For the text-containing cell, return its midpoint in (X, Y) coordinate format. 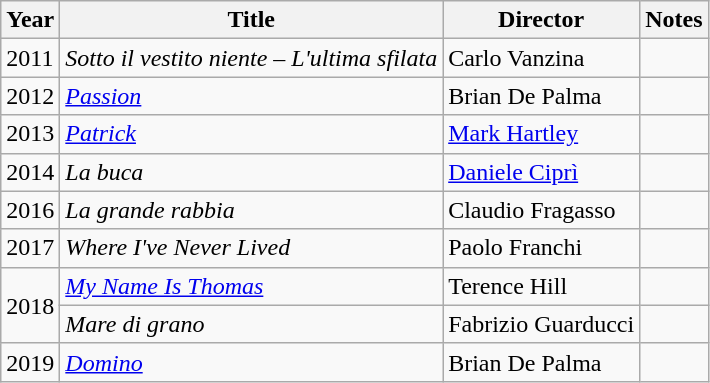
2019 (30, 362)
Domino (252, 362)
Carlo Vanzina (542, 58)
Title (252, 20)
Mark Hartley (542, 134)
Paolo Franchi (542, 248)
2018 (30, 305)
My Name Is Thomas (252, 286)
Passion (252, 96)
Year (30, 20)
Director (542, 20)
Patrick (252, 134)
Notes (674, 20)
2013 (30, 134)
Fabrizio Guarducci (542, 324)
La buca (252, 172)
Mare di grano (252, 324)
La grande rabbia (252, 210)
Terence Hill (542, 286)
2014 (30, 172)
2012 (30, 96)
Claudio Fragasso (542, 210)
2011 (30, 58)
2017 (30, 248)
Daniele Ciprì (542, 172)
2016 (30, 210)
Where I've Never Lived (252, 248)
Sotto il vestito niente – L'ultima sfilata (252, 58)
